Capture the cell that displays the provided text and extract its (x, y) central coordinate. 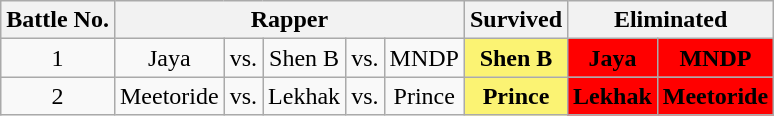
Rapper (289, 20)
2 (58, 96)
Battle No. (58, 20)
Eliminated (671, 20)
Survived (516, 20)
1 (58, 58)
